Scan for the cell matching the given text and deliver its [X, Y] coordinate at center. 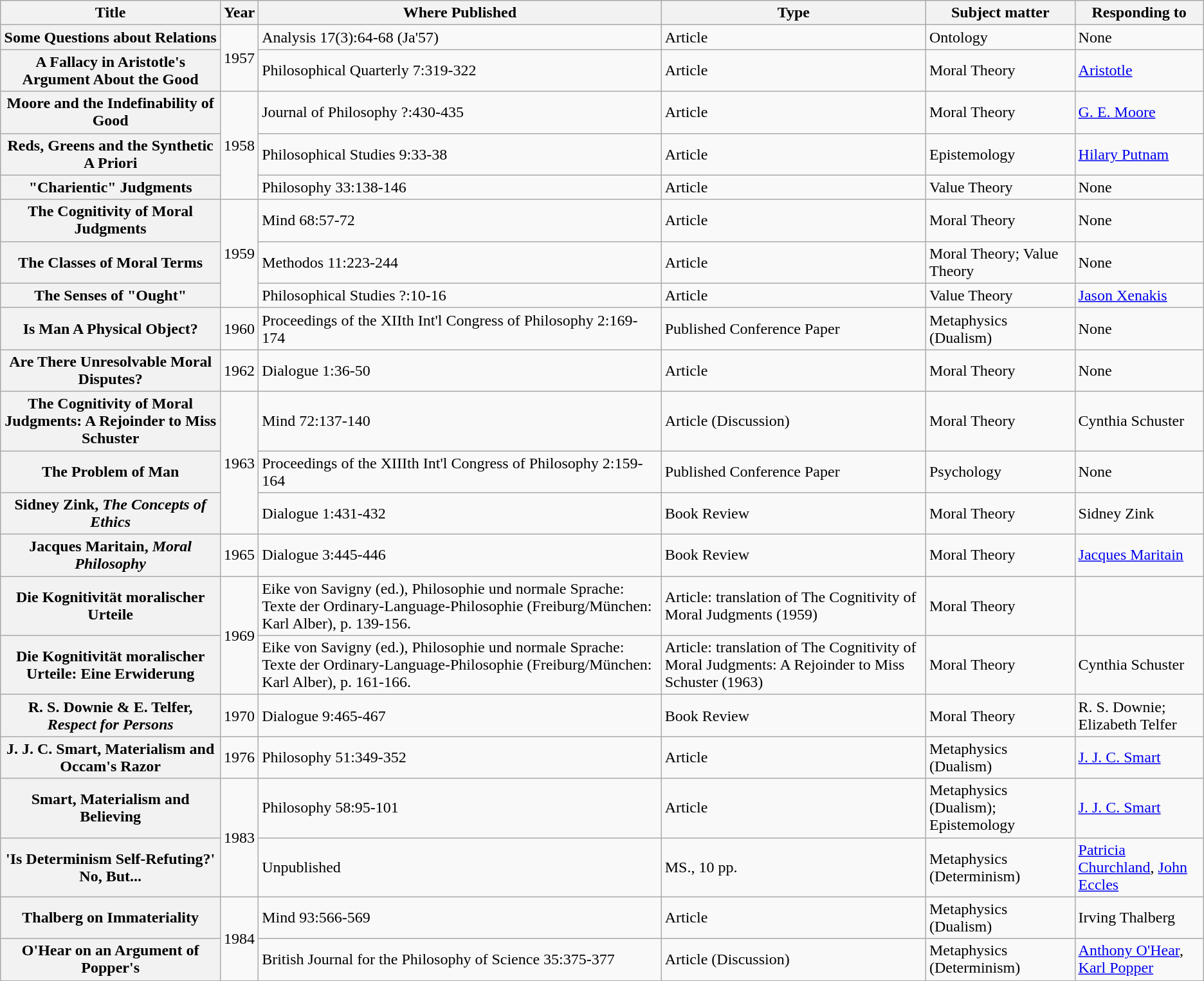
Dialogue 1:431-432 [461, 513]
British Journal for the Philosophy of Science 35:375-377 [461, 960]
Dialogue 9:465-467 [461, 715]
Jacques Maritain, Moral Philosophy [111, 556]
1957 [239, 58]
Proceedings of the XIIth Int'l Congress of Philosophy 2:169-174 [461, 328]
Journal of Philosophy ?:430-435 [461, 112]
Reds, Greens and the Synthetic A Priori [111, 154]
Metaphysics (Dualism); Epistemology [1000, 808]
Jason Xenakis [1139, 295]
Eike von Savigny (ed.), Philosophie und normale Sprache: Texte der Ordinary-Language-Philosophie (Freiburg/München: Karl Alber), p. 139-156. [461, 606]
Eike von Savigny (ed.), Philosophie und normale Sprache: Texte der Ordinary-Language-Philosophie (Freiburg/München: Karl Alber), p. 161-166. [461, 665]
1962 [239, 371]
Jacques Maritain [1139, 556]
1959 [239, 253]
Philosophical Quarterly 7:319-322 [461, 71]
R. S. Downie & E. Telfer, Respect for Persons [111, 715]
Analysis 17(3):64-68 (Ja'57) [461, 37]
Article: translation of The Cognitivity of Moral Judgments (1959) [794, 606]
"Charientic" Judgments [111, 187]
MS., 10 pp. [794, 867]
Die Kognitivität moralischer Urteile [111, 606]
G. E. Moore [1139, 112]
Sidney Zink [1139, 513]
Psychology [1000, 471]
1960 [239, 328]
Subject matter [1000, 13]
Unpublished [461, 867]
Article: translation of The Cognitivity of Moral Judgments: A Rejoinder to Miss Schuster (1963) [794, 665]
Dialogue 1:36-50 [461, 371]
Die Kognitivität moralischer Urteile: Eine Erwiderung [111, 665]
The Cognitivity of Moral Judgments: A Rejoinder to Miss Schuster [111, 421]
Philosophical Studies ?:10-16 [461, 295]
Sidney Zink, The Concepts of Ethics [111, 513]
Philosophy 58:95-101 [461, 808]
The Senses of "Ought" [111, 295]
Philosophical Studies 9:33-38 [461, 154]
Type [794, 13]
Mind 93:566-569 [461, 917]
Some Questions about Relations [111, 37]
Is Man A Physical Object? [111, 328]
Thalberg on Immateriality [111, 917]
1958 [239, 145]
Smart, Materialism and Believing [111, 808]
Moore and the Indefinability of Good [111, 112]
Anthony O'Hear, Karl Popper [1139, 960]
'Is Determinism Self-Refuting?' No, But... [111, 867]
O'Hear on an Argument of Popper's [111, 960]
Proceedings of the XIIIth Int'l Congress of Philosophy 2:159-164 [461, 471]
A Fallacy in Aristotle's Argument About the Good [111, 71]
J. J. C. Smart, Materialism and Occam's Razor [111, 758]
1965 [239, 556]
The Classes of Moral Terms [111, 262]
The Problem of Man [111, 471]
Dialogue 3:445-446 [461, 556]
Methodos 11:223-244 [461, 262]
Epistemology [1000, 154]
Hilary Putnam [1139, 154]
Irving Thalberg [1139, 917]
Philosophy 51:349-352 [461, 758]
The Cognitivity of Moral Judgments [111, 220]
Responding to [1139, 13]
Year [239, 13]
1969 [239, 636]
1976 [239, 758]
1970 [239, 715]
Where Published [461, 13]
Mind 72:137-140 [461, 421]
Title [111, 13]
Are There Unresolvable Moral Disputes? [111, 371]
1984 [239, 939]
Patricia Churchland, John Eccles [1139, 867]
Ontology [1000, 37]
Philosophy 33:138-146 [461, 187]
Mind 68:57-72 [461, 220]
Aristotle [1139, 71]
1983 [239, 838]
1963 [239, 463]
R. S. Downie; Elizabeth Telfer [1139, 715]
Moral Theory; Value Theory [1000, 262]
